Find where the given text appears and provide that cell's center as (x, y) coordinate. 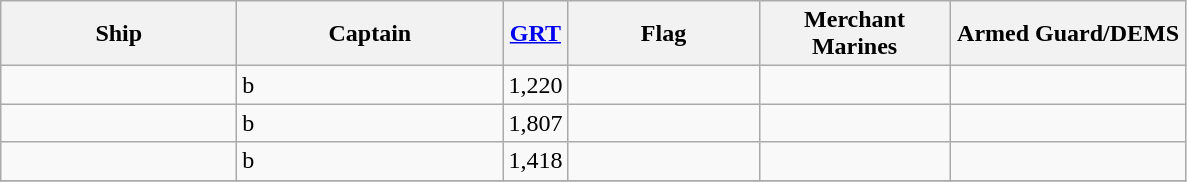
Armed Guard/DEMS (1068, 34)
Merchant Marines (854, 34)
Captain (370, 34)
1,220 (536, 85)
Ship (119, 34)
Flag (664, 34)
1,418 (536, 161)
1,807 (536, 123)
GRT (536, 34)
